Search for the cell housing the specified text and yield its (x, y) center coordinate. 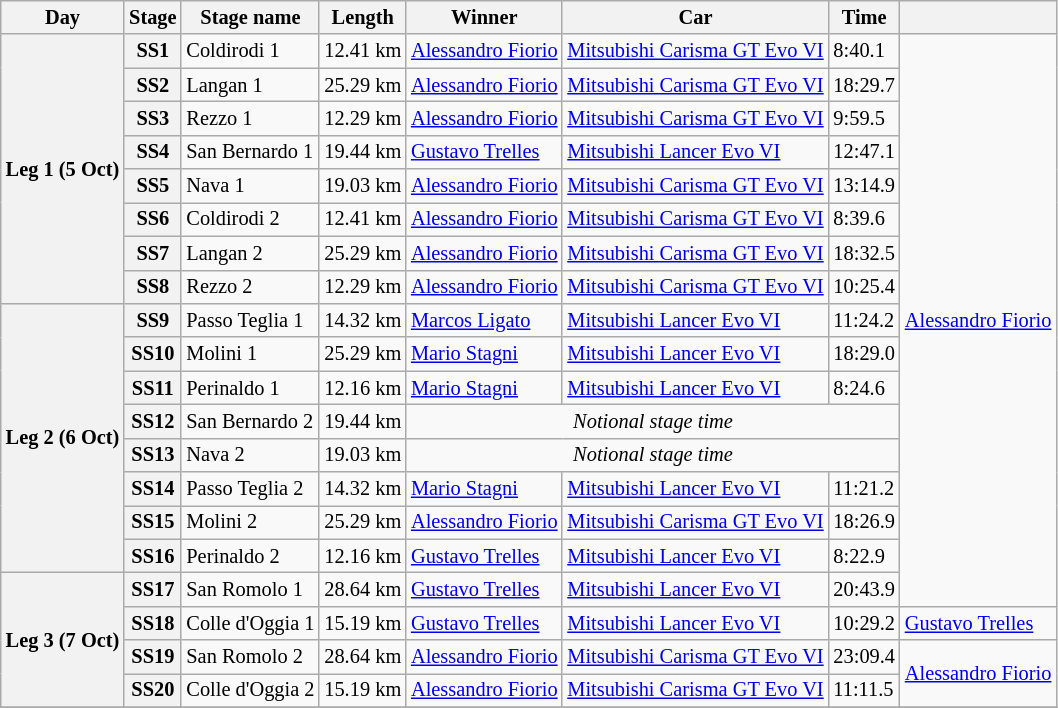
10:25.4 (864, 287)
Leg 2 (6 Oct) (62, 438)
Colle d'Oggia 2 (250, 690)
SS7 (152, 253)
SS16 (152, 556)
SS13 (152, 455)
SS10 (152, 354)
23:09.4 (864, 657)
San Bernardo 1 (250, 152)
Length (362, 17)
Nava 1 (250, 186)
SS18 (152, 623)
Rezzo 1 (250, 118)
8:40.1 (864, 51)
12:47.1 (864, 152)
Leg 3 (7 Oct) (62, 640)
SS5 (152, 186)
11:11.5 (864, 690)
Winner (484, 17)
Perinaldo 2 (250, 556)
Molini 2 (250, 522)
8:22.9 (864, 556)
18:29.7 (864, 85)
Coldirodi 2 (250, 219)
Perinaldo 1 (250, 388)
Coldirodi 1 (250, 51)
SS2 (152, 85)
Nava 2 (250, 455)
Day (62, 17)
Time (864, 17)
SS14 (152, 489)
Langan 1 (250, 85)
SS1 (152, 51)
Molini 1 (250, 354)
9:59.5 (864, 118)
20:43.9 (864, 589)
Marcos Ligato (484, 320)
Stage name (250, 17)
Passo Teglia 2 (250, 489)
18:32.5 (864, 253)
SS11 (152, 388)
Rezzo 2 (250, 287)
SS19 (152, 657)
San Romolo 1 (250, 589)
18:29.0 (864, 354)
18:26.9 (864, 522)
11:24.2 (864, 320)
SS8 (152, 287)
10:29.2 (864, 623)
13:14.9 (864, 186)
SS9 (152, 320)
Colle d'Oggia 1 (250, 623)
Stage (152, 17)
Passo Teglia 1 (250, 320)
SS20 (152, 690)
SS3 (152, 118)
Leg 1 (5 Oct) (62, 168)
8:24.6 (864, 388)
SS6 (152, 219)
San Romolo 2 (250, 657)
Car (695, 17)
Langan 2 (250, 253)
8:39.6 (864, 219)
SS17 (152, 589)
11:21.2 (864, 489)
SS4 (152, 152)
San Bernardo 2 (250, 421)
SS15 (152, 522)
SS12 (152, 421)
